From the cell containing the given text, extract its center point as [X, Y] coordinate. 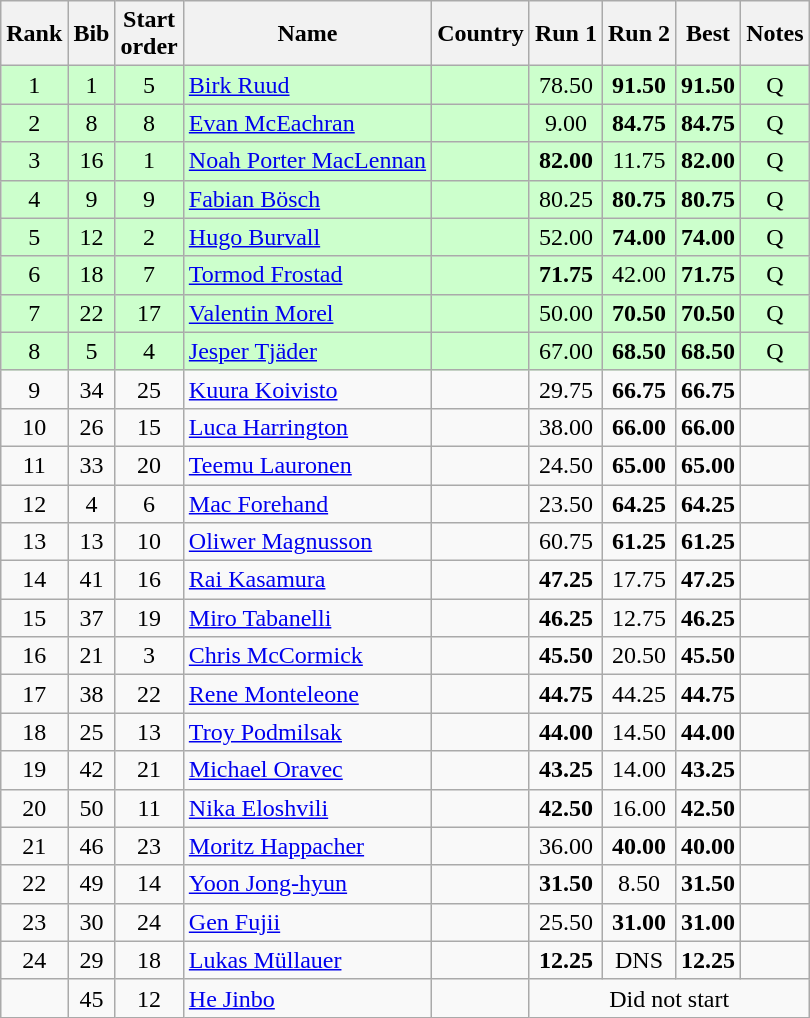
23.50 [566, 503]
Nika Eloshvili [307, 808]
Rai Kasamura [307, 580]
Miro Tabanelli [307, 618]
12.75 [638, 618]
Lukas Müllauer [307, 960]
45 [92, 998]
Tormod Frostad [307, 275]
60.75 [566, 542]
33 [92, 465]
8.50 [638, 884]
Noah Porter MacLennan [307, 161]
Oliwer Magnusson [307, 542]
Fabian Bösch [307, 199]
14.50 [638, 732]
Startorder [149, 34]
17.75 [638, 580]
Best [708, 34]
30 [92, 922]
67.00 [566, 351]
25.50 [566, 922]
DNS [638, 960]
Yoon Jong-hyun [307, 884]
80.25 [566, 199]
49 [92, 884]
Name [307, 34]
42 [92, 770]
52.00 [566, 237]
Rene Monteleone [307, 694]
44.25 [638, 694]
29.75 [566, 389]
Troy Podmilsak [307, 732]
16.00 [638, 808]
Luca Harrington [307, 427]
Did not start [669, 998]
29 [92, 960]
34 [92, 389]
Mac Forehand [307, 503]
9.00 [566, 123]
He Jinbo [307, 998]
Bib [92, 34]
Teemu Lauronen [307, 465]
Country [481, 34]
20.50 [638, 656]
41 [92, 580]
Evan McEachran [307, 123]
50.00 [566, 313]
26 [92, 427]
Gen Fujii [307, 922]
Birk Ruud [307, 85]
38 [92, 694]
78.50 [566, 85]
Jesper Tjäder [307, 351]
38.00 [566, 427]
46 [92, 846]
42.00 [638, 275]
11.75 [638, 161]
36.00 [566, 846]
24.50 [566, 465]
Moritz Happacher [307, 846]
Notes [775, 34]
37 [92, 618]
Kuura Koivisto [307, 389]
Rank [34, 34]
50 [92, 808]
14.00 [638, 770]
Hugo Burvall [307, 237]
Run 1 [566, 34]
Valentin Morel [307, 313]
Michael Oravec [307, 770]
Run 2 [638, 34]
Chris McCormick [307, 656]
